Determine the (X, Y) coordinate at the center of the cell enclosing the given text.  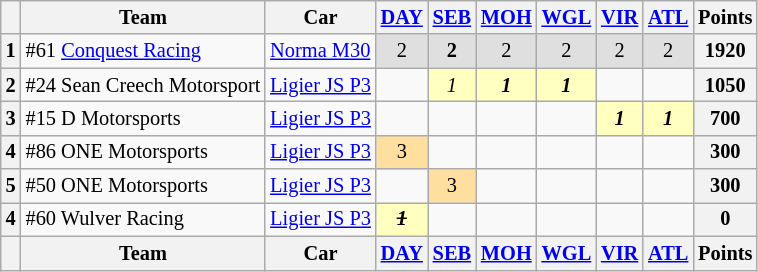
0 (725, 219)
#15 D Motorsports (144, 118)
#86 ONE Motorsports (144, 152)
#50 ONE Motorsports (144, 186)
1920 (725, 51)
1050 (725, 85)
#60 Wulver Racing (144, 219)
5 (11, 186)
700 (725, 118)
Norma M30 (320, 51)
#24 Sean Creech Motorsport (144, 85)
#61 Conquest Racing (144, 51)
